Extract the (X, Y) coordinate from the center of the cell holding the provided text.  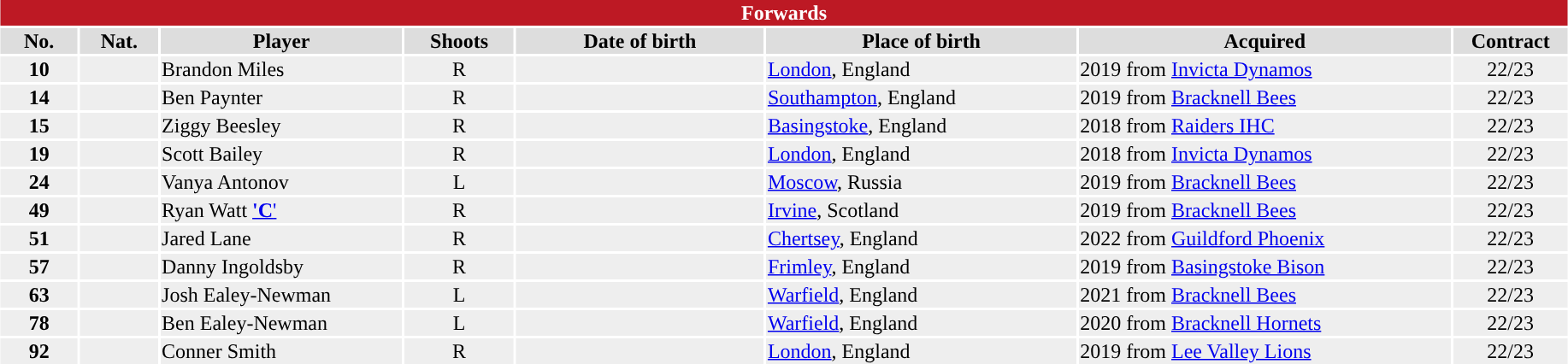
14 (39, 97)
Moscow, Russia (921, 182)
Chertsey, England (921, 238)
49 (39, 210)
78 (39, 323)
Contract (1511, 41)
Acquired (1265, 41)
2019 from Invicta Dynamos (1265, 69)
2022 from Guildford Phoenix (1265, 238)
Southampton, England (921, 97)
Irvine, Scotland (921, 210)
19 (39, 154)
92 (39, 351)
Josh Ealey-Newman (282, 295)
Jared Lane (282, 238)
Vanya Antonov (282, 182)
Ben Paynter (282, 97)
57 (39, 267)
Danny Ingoldsby (282, 267)
Date of birth (640, 41)
Shoots (460, 41)
Player (282, 41)
Scott Bailey (282, 154)
No. (39, 41)
15 (39, 126)
10 (39, 69)
Brandon Miles (282, 69)
Basingstoke, England (921, 126)
2019 from Lee Valley Lions (1265, 351)
Ziggy Beesley (282, 126)
2019 from Basingstoke Bison (1265, 267)
24 (39, 182)
2018 from Raiders IHC (1265, 126)
Ben Ealey-Newman (282, 323)
Nat. (120, 41)
2021 from Bracknell Bees (1265, 295)
2020 from Bracknell Hornets (1265, 323)
Forwards (783, 13)
51 (39, 238)
Place of birth (921, 41)
Conner Smith (282, 351)
Ryan Watt 'C' (282, 210)
63 (39, 295)
Frimley, England (921, 267)
2018 from Invicta Dynamos (1265, 154)
